Capture the cell that displays the provided text and extract its (x, y) central coordinate. 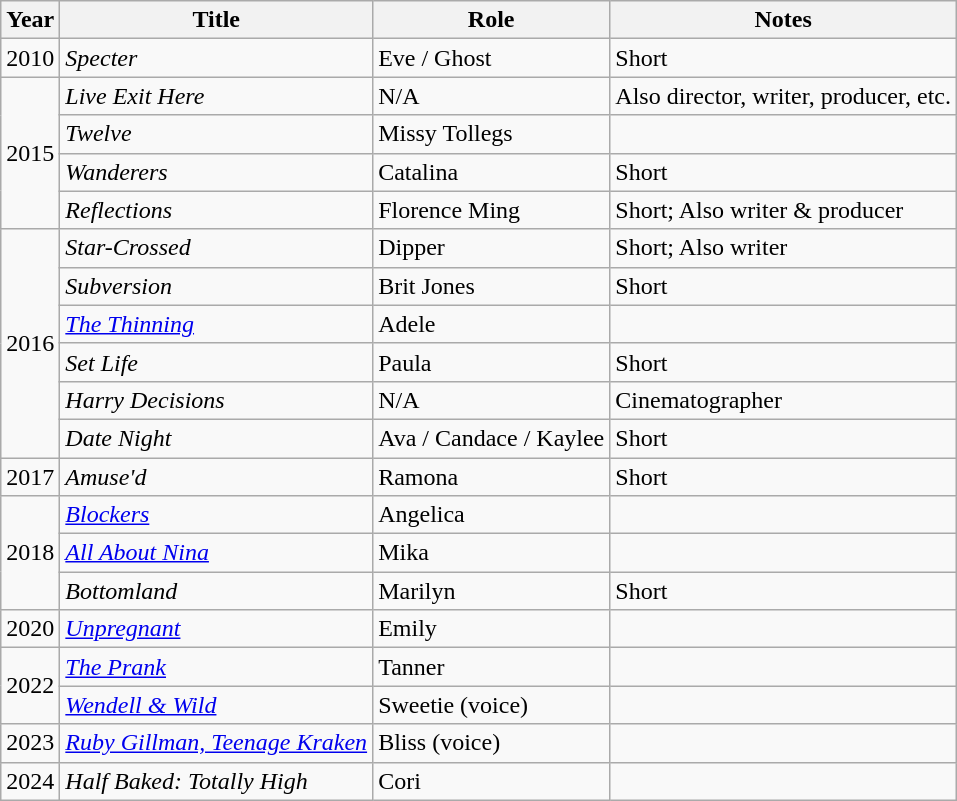
2018 (30, 553)
Bottomland (216, 591)
Year (30, 20)
Wendell & Wild (216, 705)
Angelica (492, 515)
2015 (30, 153)
Missy Tollegs (492, 134)
Catalina (492, 172)
Cinematographer (784, 400)
Brit Jones (492, 286)
Tanner (492, 667)
Ruby Gillman, Teenage Kraken (216, 743)
Wanderers (216, 172)
The Prank (216, 667)
2024 (30, 781)
All About Nina (216, 553)
Ava / Candace / Kaylee (492, 438)
Twelve (216, 134)
Star-Crossed (216, 248)
Mika (492, 553)
Live Exit Here (216, 96)
Florence Ming (492, 210)
2010 (30, 58)
Adele (492, 324)
Subversion (216, 286)
Amuse'd (216, 477)
Paula (492, 362)
Half Baked: Totally High (216, 781)
2023 (30, 743)
Marilyn (492, 591)
Bliss (voice) (492, 743)
Harry Decisions (216, 400)
Date Night (216, 438)
Ramona (492, 477)
Title (216, 20)
The Thinning (216, 324)
2022 (30, 686)
Dipper (492, 248)
Short; Also writer & producer (784, 210)
2016 (30, 343)
Set Life (216, 362)
Also director, writer, producer, etc. (784, 96)
Short; Also writer (784, 248)
Reflections (216, 210)
Eve / Ghost (492, 58)
Role (492, 20)
2020 (30, 629)
Specter (216, 58)
Cori (492, 781)
Blockers (216, 515)
Sweetie (voice) (492, 705)
Notes (784, 20)
Unpregnant (216, 629)
2017 (30, 477)
Emily (492, 629)
